From the cell containing the given text, extract its center point as (x, y) coordinate. 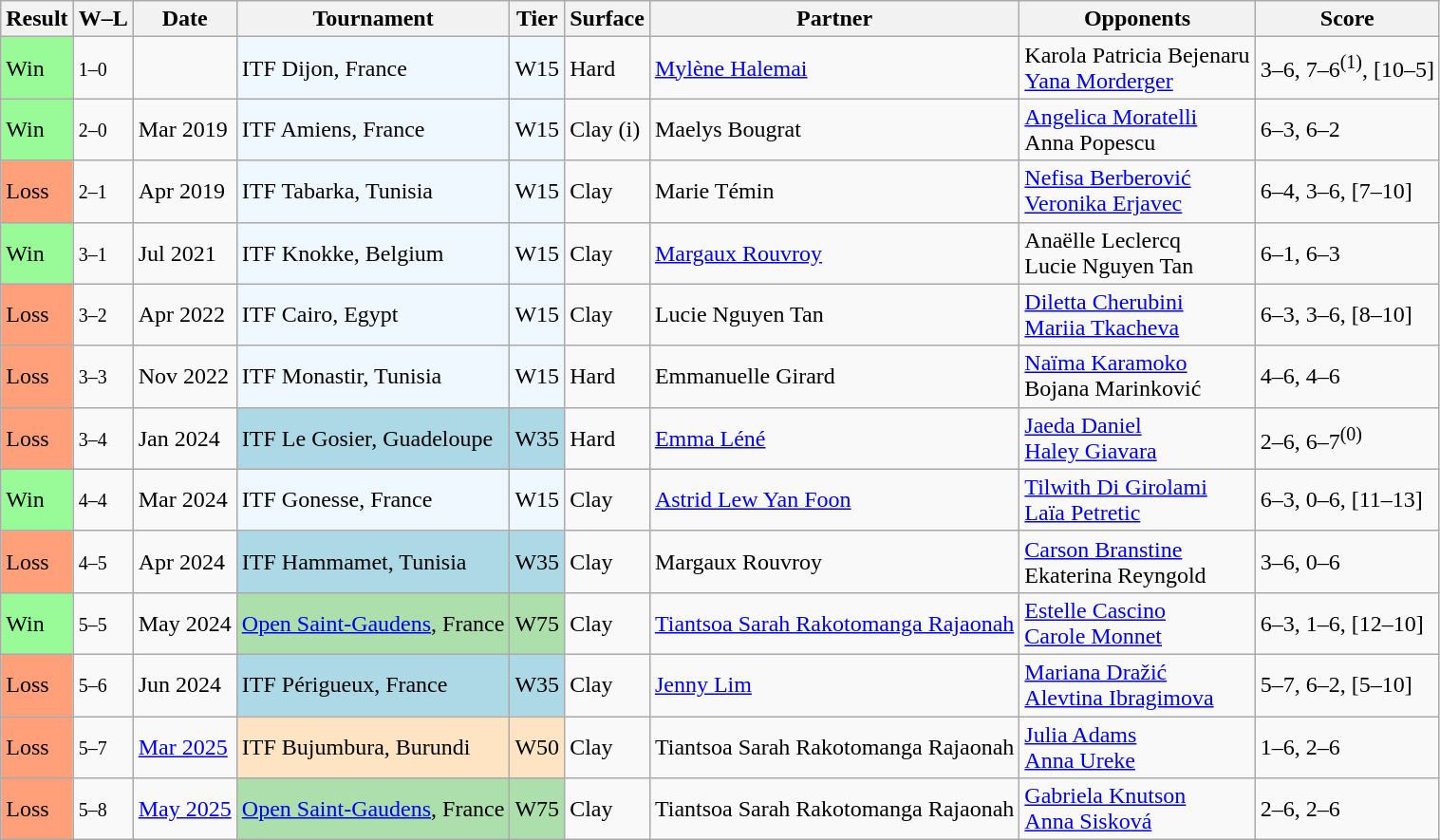
Jenny Lim (833, 685)
3–3 (103, 376)
6–3, 1–6, [12–10] (1347, 623)
Result (37, 19)
Tilwith Di Girolami Laïa Petretic (1137, 499)
Partner (833, 19)
5–6 (103, 685)
Mariana Dražić Alevtina Ibragimova (1137, 685)
Nefisa Berberović Veronika Erjavec (1137, 192)
Astrid Lew Yan Foon (833, 499)
Jan 2024 (184, 439)
3–2 (103, 315)
Tournament (373, 19)
Jul 2021 (184, 252)
2–6, 2–6 (1347, 809)
Apr 2019 (184, 192)
Mar 2024 (184, 499)
2–0 (103, 129)
Karola Patricia Bejenaru Yana Morderger (1137, 68)
2–6, 6–7(0) (1347, 439)
ITF Cairo, Egypt (373, 315)
Opponents (1137, 19)
Diletta Cherubini Mariia Tkacheva (1137, 315)
Mar 2025 (184, 746)
Julia Adams Anna Ureke (1137, 746)
May 2024 (184, 623)
3–6, 7–6(1), [10–5] (1347, 68)
May 2025 (184, 809)
Nov 2022 (184, 376)
1–6, 2–6 (1347, 746)
Emmanuelle Girard (833, 376)
ITF Le Gosier, Guadeloupe (373, 439)
Emma Léné (833, 439)
5–7 (103, 746)
6–3, 3–6, [8–10] (1347, 315)
6–3, 0–6, [11–13] (1347, 499)
4–4 (103, 499)
ITF Dijon, France (373, 68)
6–1, 6–3 (1347, 252)
3–1 (103, 252)
Gabriela Knutson Anna Sisková (1137, 809)
ITF Bujumbura, Burundi (373, 746)
Apr 2022 (184, 315)
ITF Gonesse, France (373, 499)
ITF Tabarka, Tunisia (373, 192)
W–L (103, 19)
Maelys Bougrat (833, 129)
Tier (537, 19)
5–8 (103, 809)
Mylène Halemai (833, 68)
Anaëlle Leclercq Lucie Nguyen Tan (1137, 252)
ITF Périgueux, France (373, 685)
Apr 2024 (184, 562)
ITF Amiens, France (373, 129)
6–4, 3–6, [7–10] (1347, 192)
Estelle Cascino Carole Monnet (1137, 623)
1–0 (103, 68)
Angelica Moratelli Anna Popescu (1137, 129)
Carson Branstine Ekaterina Reyngold (1137, 562)
Clay (i) (608, 129)
W50 (537, 746)
Lucie Nguyen Tan (833, 315)
Surface (608, 19)
5–5 (103, 623)
6–3, 6–2 (1347, 129)
Jun 2024 (184, 685)
Naïma Karamoko Bojana Marinković (1137, 376)
4–5 (103, 562)
3–4 (103, 439)
Jaeda Daniel Haley Giavara (1137, 439)
3–6, 0–6 (1347, 562)
5–7, 6–2, [5–10] (1347, 685)
Mar 2019 (184, 129)
Marie Témin (833, 192)
ITF Hammamet, Tunisia (373, 562)
4–6, 4–6 (1347, 376)
2–1 (103, 192)
Date (184, 19)
Score (1347, 19)
ITF Monastir, Tunisia (373, 376)
ITF Knokke, Belgium (373, 252)
